Locate the cell with the specified text and output its [X, Y] center coordinate. 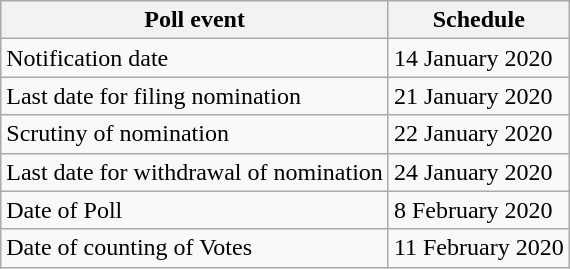
Poll event [195, 20]
Scrutiny of nomination [195, 134]
Notification date [195, 58]
14 January 2020 [478, 58]
24 January 2020 [478, 172]
Schedule [478, 20]
Date of counting of Votes [195, 248]
11 February 2020 [478, 248]
22 January 2020 [478, 134]
21 January 2020 [478, 96]
Date of Poll [195, 210]
Last date for withdrawal of nomination [195, 172]
8 February 2020 [478, 210]
Last date for filing nomination [195, 96]
